Return the (X, Y) coordinate for the center point of the cell that contains the specified text.  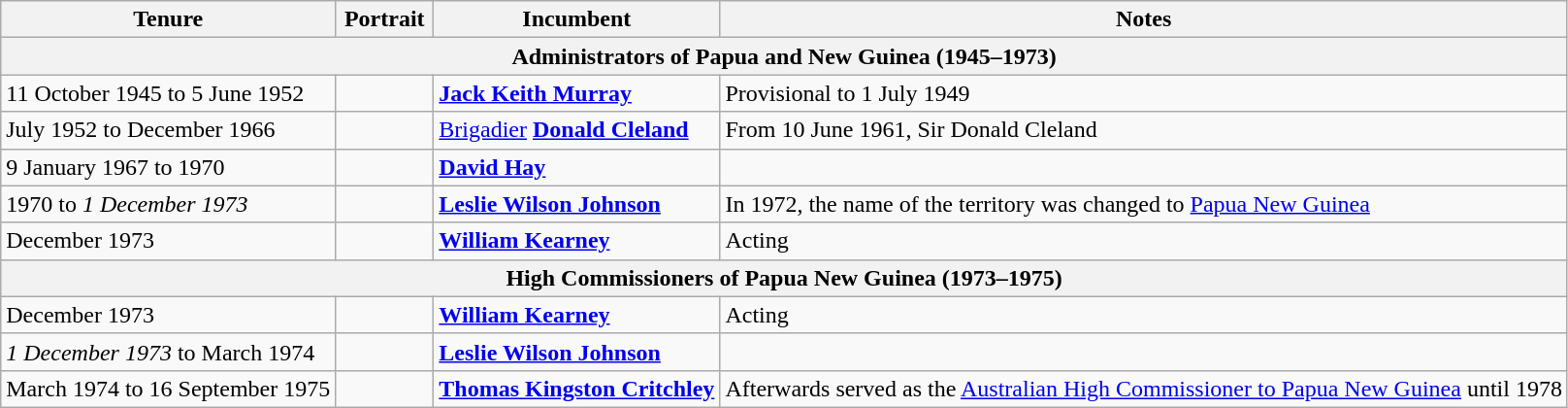
Tenure (169, 19)
Portrait (384, 19)
From 10 June 1961, Sir Donald Cleland (1144, 130)
Administrators of Papua and New Guinea (1945–1973) (784, 56)
David Hay (576, 167)
Provisional to 1 July 1949 (1144, 93)
High Commissioners of Papua New Guinea (1973–1975) (784, 278)
Jack Keith Murray (576, 93)
Notes (1144, 19)
March 1974 to 16 September 1975 (169, 389)
Afterwards served as the Australian High Commissioner to Papua New Guinea until 1978 (1144, 389)
9 January 1967 to 1970 (169, 167)
11 October 1945 to 5 June 1952 (169, 93)
1970 to 1 December 1973 (169, 204)
In 1972, the name of the territory was changed to Papua New Guinea (1144, 204)
Thomas Kingston Critchley (576, 389)
July 1952 to December 1966 (169, 130)
1 December 1973 to March 1974 (169, 352)
Brigadier Donald Cleland (576, 130)
Incumbent (576, 19)
